Return [X, Y] of the center of cell containing provided text 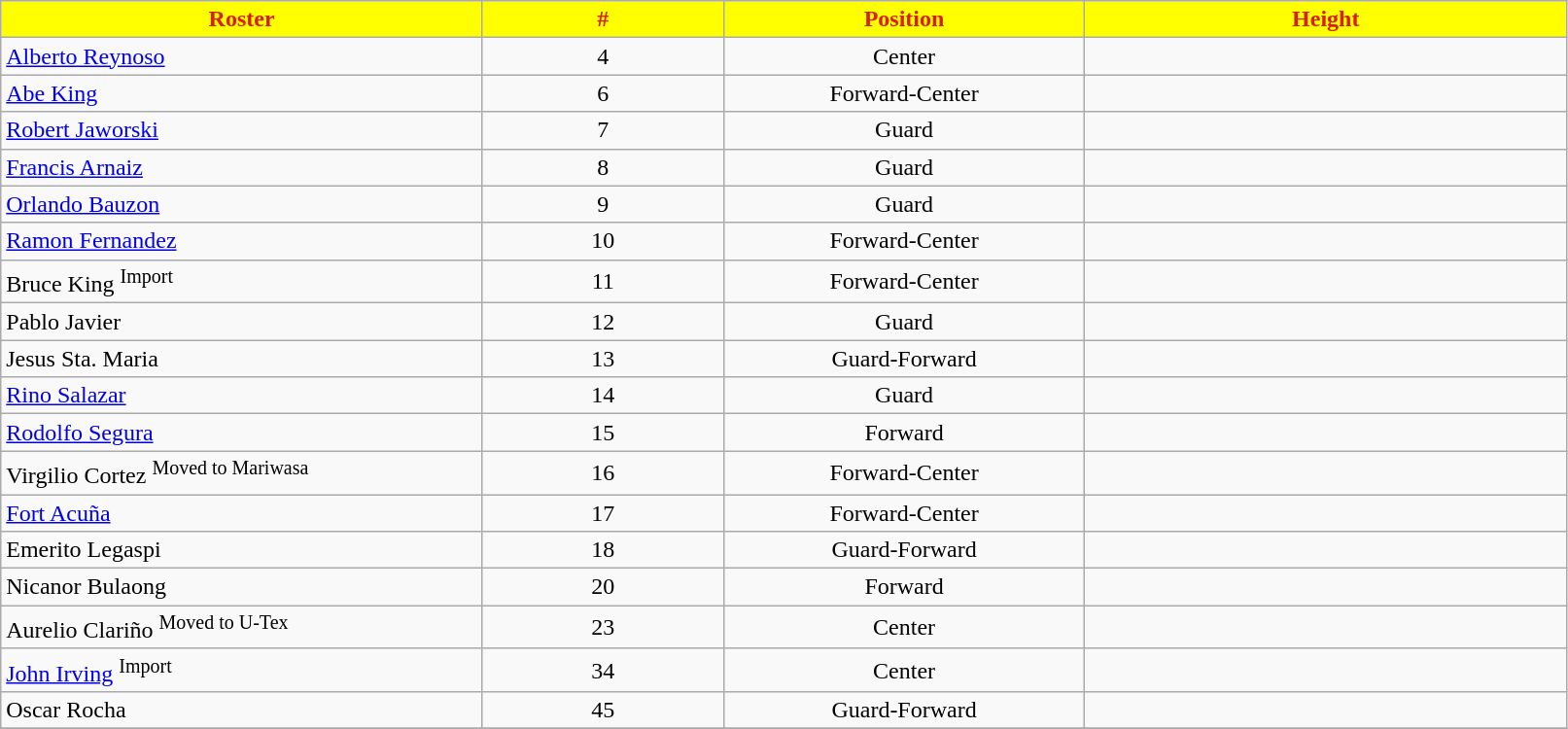
11 [603, 282]
13 [603, 359]
Position [904, 19]
Bruce King Import [242, 282]
7 [603, 130]
4 [603, 56]
Nicanor Bulaong [242, 587]
Abe King [242, 93]
Emerito Legaspi [242, 550]
17 [603, 513]
Oscar Rocha [242, 711]
14 [603, 396]
20 [603, 587]
# [603, 19]
15 [603, 433]
Aurelio Clariño Moved to U-Tex [242, 628]
6 [603, 93]
45 [603, 711]
Fort Acuña [242, 513]
23 [603, 628]
10 [603, 241]
34 [603, 671]
Roster [242, 19]
John Irving Import [242, 671]
Virgilio Cortez Moved to Mariwasa [242, 472]
18 [603, 550]
9 [603, 204]
8 [603, 167]
16 [603, 472]
Height [1326, 19]
12 [603, 322]
Francis Arnaiz [242, 167]
Rodolfo Segura [242, 433]
Orlando Bauzon [242, 204]
Rino Salazar [242, 396]
Alberto Reynoso [242, 56]
Pablo Javier [242, 322]
Ramon Fernandez [242, 241]
Jesus Sta. Maria [242, 359]
Robert Jaworski [242, 130]
